Locate the cell with the specified text and output its (x, y) center coordinate. 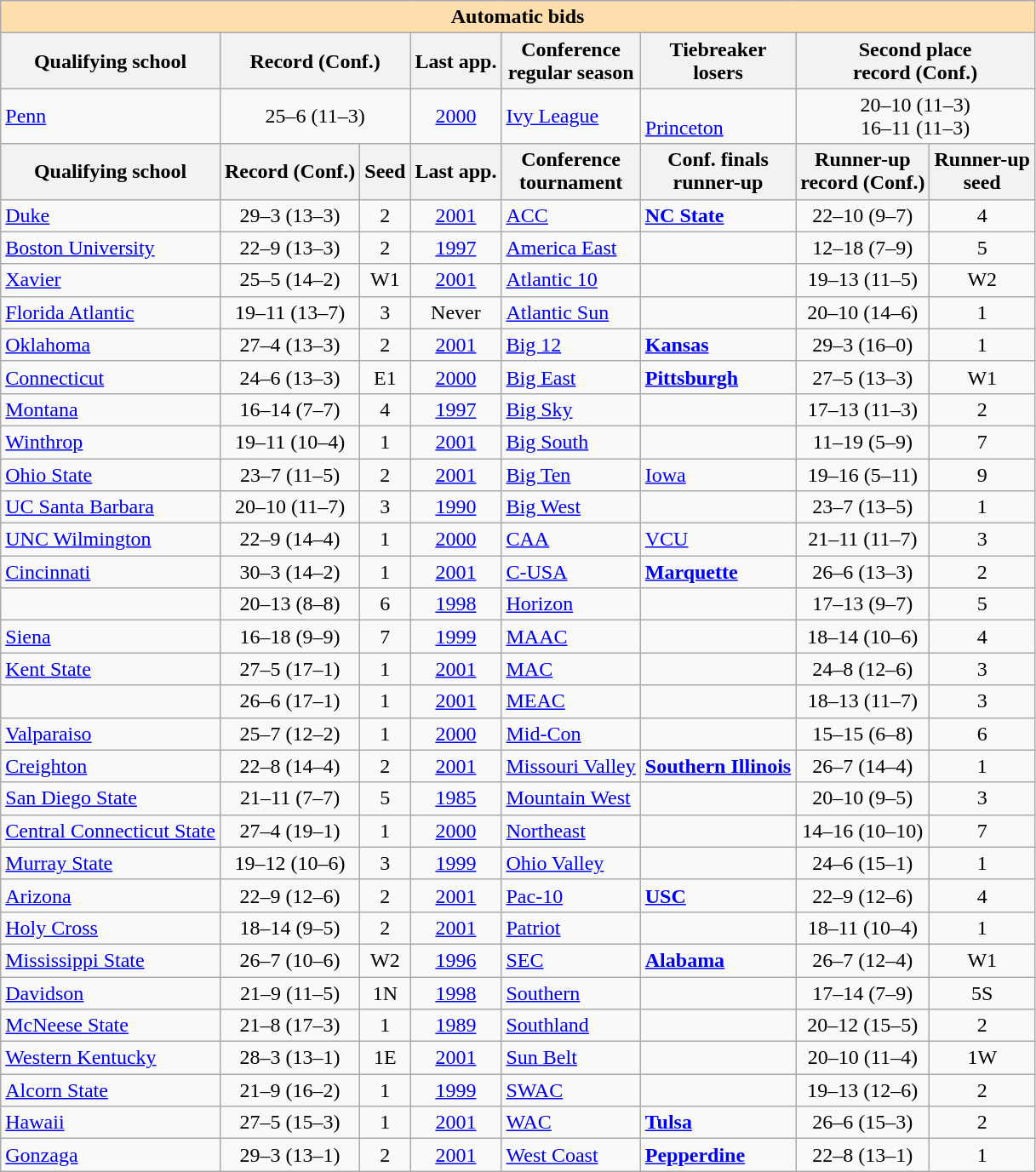
MAC (570, 669)
WAC (570, 1123)
Runner-upseed (982, 172)
Duke (111, 215)
26–6 (17–1) (289, 701)
Horizon (570, 604)
21–11 (7–7) (289, 798)
20–10 (14–6) (863, 312)
1W (982, 1058)
1996 (456, 960)
26–6 (15–3) (863, 1123)
21–9 (16–2) (289, 1090)
24–6 (15–1) (863, 863)
Big Sky (570, 409)
Marquette (718, 572)
27–5 (13–3) (863, 377)
16–14 (7–7) (289, 409)
Big East (570, 377)
Holy Cross (111, 928)
15–15 (6–8) (863, 734)
Valparaiso (111, 734)
Iowa (718, 474)
20–12 (15–5) (863, 1026)
SEC (570, 960)
Montana (111, 409)
1N (385, 993)
MEAC (570, 701)
Automatic bids (518, 17)
12–18 (7–9) (863, 248)
Kansas (718, 345)
29–3 (13–3) (289, 215)
Big Ten (570, 474)
MAAC (570, 637)
19–13 (12–6) (863, 1090)
20–10 (11–7) (289, 507)
18–14 (10–6) (863, 637)
Winthrop (111, 442)
Pittsburgh (718, 377)
Pac-10 (570, 895)
Hawaii (111, 1123)
27–4 (19–1) (289, 831)
America East (570, 248)
Siena (111, 637)
1989 (456, 1026)
Pepperdine (718, 1155)
Ivy League (570, 116)
E1 (385, 377)
Patriot (570, 928)
19–16 (5–11) (863, 474)
19–11 (10–4) (289, 442)
Oklahoma (111, 345)
Western Kentucky (111, 1058)
Mid-Con (570, 734)
Xavier (111, 280)
USC (718, 895)
Big West (570, 507)
Connecticut (111, 377)
Gonzaga (111, 1155)
Mississippi State (111, 960)
Runner-uprecord (Conf.) (863, 172)
21–8 (17–3) (289, 1026)
19–11 (13–7) (289, 312)
17–13 (9–7) (863, 604)
Atlantic 10 (570, 280)
UC Santa Barbara (111, 507)
26–7 (14–4) (863, 766)
16–18 (9–9) (289, 637)
Boston University (111, 248)
17–14 (7–9) (863, 993)
C-USA (570, 572)
Southern Illinois (718, 766)
NC State (718, 215)
Missouri Valley (570, 766)
Mountain West (570, 798)
Big 12 (570, 345)
26–7 (12–4) (863, 960)
21–9 (11–5) (289, 993)
20–10 (11–3)16–11 (11–3) (916, 116)
19–13 (11–5) (863, 280)
29–3 (13–1) (289, 1155)
Arizona (111, 895)
Creighton (111, 766)
Northeast (570, 831)
9 (982, 474)
1990 (456, 507)
VCU (718, 540)
27–4 (13–3) (289, 345)
25–6 (11–3) (315, 116)
Sun Belt (570, 1058)
24–6 (13–3) (289, 377)
Davidson (111, 993)
19–12 (10–6) (289, 863)
Alabama (718, 960)
Atlantic Sun (570, 312)
Princeton (718, 116)
18–13 (11–7) (863, 701)
Second placerecord (Conf.) (916, 61)
ACC (570, 215)
Alcorn State (111, 1090)
Tulsa (718, 1123)
18–14 (9–5) (289, 928)
Florida Atlantic (111, 312)
22–8 (14–4) (289, 766)
Kent State (111, 669)
29–3 (16–0) (863, 345)
SWAC (570, 1090)
24–8 (12–6) (863, 669)
21–11 (11–7) (863, 540)
Never (456, 312)
20–10 (9–5) (863, 798)
23–7 (11–5) (289, 474)
Conf. finalsrunner-up (718, 172)
McNeese State (111, 1026)
22–10 (9–7) (863, 215)
22–8 (13–1) (863, 1155)
Conferencetournament (570, 172)
1985 (456, 798)
27–5 (17–1) (289, 669)
UNC Wilmington (111, 540)
Tiebreakerlosers (718, 61)
Big South (570, 442)
20–13 (8–8) (289, 604)
26–7 (10–6) (289, 960)
28–3 (13–1) (289, 1058)
Murray State (111, 863)
25–5 (14–2) (289, 280)
West Coast (570, 1155)
Central Connecticut State (111, 831)
Southern (570, 993)
11–19 (5–9) (863, 442)
Cincinnati (111, 572)
27–5 (15–3) (289, 1123)
17–13 (11–3) (863, 409)
26–6 (13–3) (863, 572)
5S (982, 993)
Penn (111, 116)
25–7 (12–2) (289, 734)
1E (385, 1058)
Seed (385, 172)
Southland (570, 1026)
14–16 (10–10) (863, 831)
San Diego State (111, 798)
Conferenceregular season (570, 61)
Ohio State (111, 474)
22–9 (13–3) (289, 248)
CAA (570, 540)
30–3 (14–2) (289, 572)
22–9 (14–4) (289, 540)
Ohio Valley (570, 863)
20–10 (11–4) (863, 1058)
18–11 (10–4) (863, 928)
23–7 (13–5) (863, 507)
